Determine the [x, y] coordinate at the center of the cell enclosing the given text.  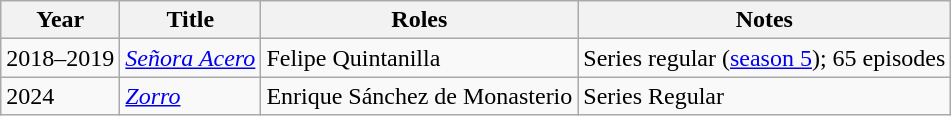
Roles [420, 20]
Year [60, 20]
Enrique Sánchez de Monasterio [420, 96]
Señora Acero [190, 58]
2024 [60, 96]
Series Regular [764, 96]
Title [190, 20]
Felipe Quintanilla [420, 58]
2018–2019 [60, 58]
Series regular (season 5); 65 episodes [764, 58]
Notes [764, 20]
Zorro [190, 96]
